Output the [X, Y] coordinate of the center of the cell containing the given text.  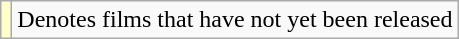
Denotes films that have not yet been released [235, 20]
